Provide the (X, Y) coordinate of the cell's center where the given text is located.  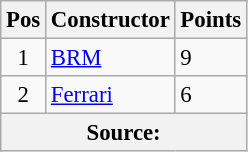
Source: (124, 133)
Constructor (111, 20)
Ferrari (111, 95)
Pos (24, 20)
6 (210, 95)
Points (210, 20)
2 (24, 95)
1 (24, 58)
9 (210, 58)
BRM (111, 58)
